Scan for the cell matching the given text and deliver its [X, Y] coordinate at center. 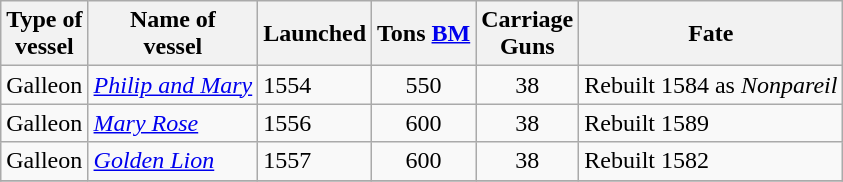
Tons BM [424, 34]
1557 [315, 161]
550 [424, 85]
Rebuilt 1582 [711, 161]
Rebuilt 1584 as Nonpareil [711, 85]
Rebuilt 1589 [711, 123]
Type of vessel [44, 34]
Name ofvessel [173, 34]
Philip and Mary [173, 85]
1554 [315, 85]
Golden Lion [173, 161]
Launched [315, 34]
1556 [315, 123]
Carriage Guns [528, 34]
Mary Rose [173, 123]
Fate [711, 34]
